Search for the cell housing the specified text and yield its [x, y] center coordinate. 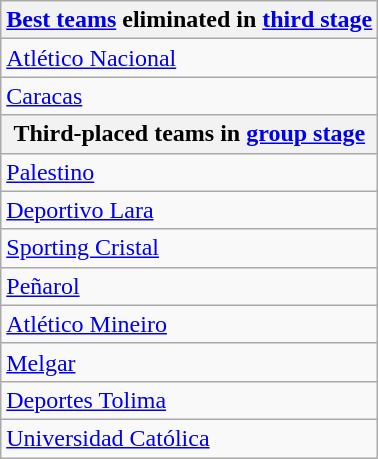
Best teams eliminated in third stage [190, 20]
Deportes Tolima [190, 400]
Atlético Mineiro [190, 324]
Caracas [190, 96]
Sporting Cristal [190, 248]
Deportivo Lara [190, 210]
Melgar [190, 362]
Third-placed teams in group stage [190, 134]
Atlético Nacional [190, 58]
Universidad Católica [190, 438]
Peñarol [190, 286]
Palestino [190, 172]
